Locate the cell with the specified text and output its [x, y] center coordinate. 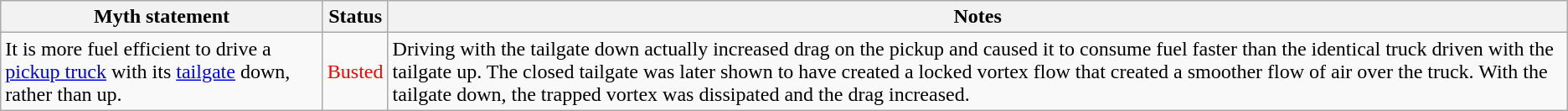
Status [355, 17]
It is more fuel efficient to drive a pickup truck with its tailgate down, rather than up. [162, 71]
Myth statement [162, 17]
Busted [355, 71]
Notes [977, 17]
